Pinpoint the cell where the given text exists, returning its [x, y] midpoint coordinate. 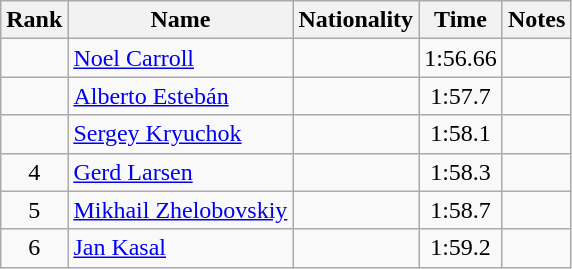
Mikhail Zhelobovskiy [180, 210]
1:58.3 [461, 172]
Time [461, 20]
1:58.7 [461, 210]
1:58.1 [461, 134]
Nationality [356, 20]
4 [34, 172]
1:59.2 [461, 248]
Noel Carroll [180, 58]
Notes [536, 20]
5 [34, 210]
Jan Kasal [180, 248]
Rank [34, 20]
1:56.66 [461, 58]
Name [180, 20]
Gerd Larsen [180, 172]
Alberto Estebán [180, 96]
1:57.7 [461, 96]
Sergey Kryuchok [180, 134]
6 [34, 248]
